Locate the cell with the specified text and output its (X, Y) center coordinate. 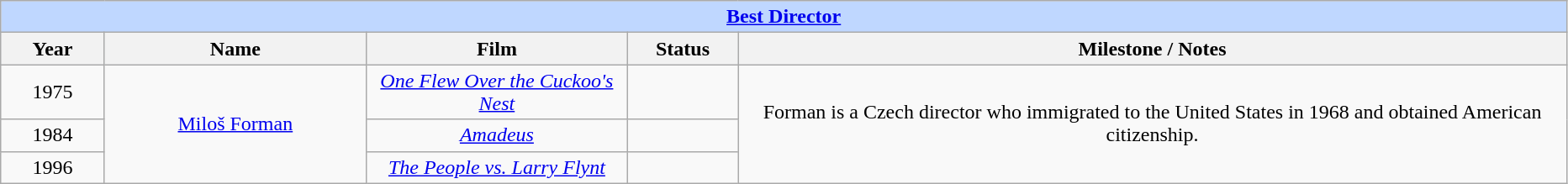
Milestone / Notes (1153, 49)
Name (235, 49)
Film (496, 49)
1975 (53, 92)
One Flew Over the Cuckoo's Nest (496, 92)
Year (53, 49)
Amadeus (496, 135)
The People vs. Larry Flynt (496, 167)
Best Director (784, 17)
1984 (53, 135)
Status (683, 49)
Forman is a Czech director who immigrated to the United States in 1968 and obtained American citizenship. (1153, 124)
1996 (53, 167)
Miloš Forman (235, 124)
